Identify which cell holds the provided text, then report its [x, y] central coordinate. 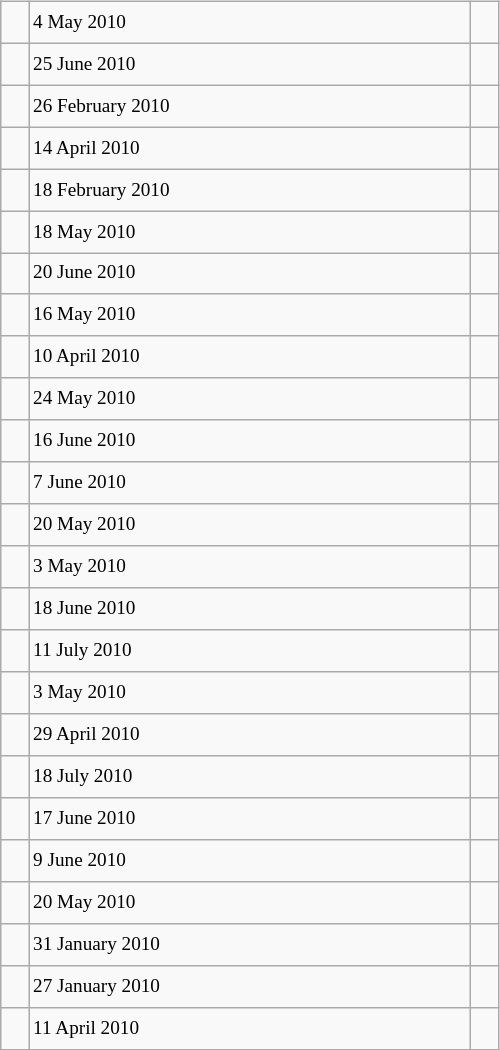
11 July 2010 [249, 651]
26 February 2010 [249, 106]
11 April 2010 [249, 1028]
18 February 2010 [249, 190]
14 April 2010 [249, 148]
16 May 2010 [249, 315]
16 June 2010 [249, 441]
25 June 2010 [249, 64]
17 June 2010 [249, 819]
18 May 2010 [249, 232]
20 June 2010 [249, 274]
31 January 2010 [249, 944]
10 April 2010 [249, 357]
18 June 2010 [249, 609]
29 April 2010 [249, 735]
27 January 2010 [249, 986]
18 July 2010 [249, 777]
24 May 2010 [249, 399]
9 June 2010 [249, 861]
7 June 2010 [249, 483]
4 May 2010 [249, 22]
